Search for the cell housing the specified text and yield its (X, Y) center coordinate. 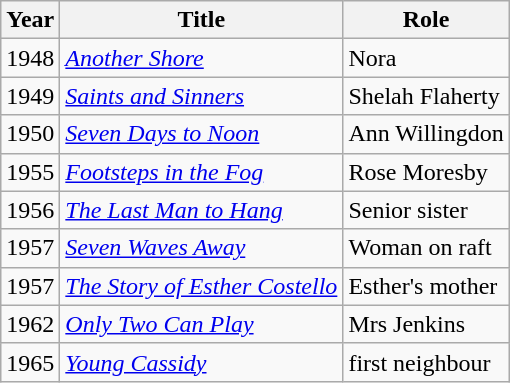
Mrs Jenkins (426, 324)
Esther's mother (426, 286)
Saints and Sinners (202, 96)
1949 (30, 96)
Ann Willingdon (426, 134)
1955 (30, 172)
The Story of Esther Costello (202, 286)
Another Shore (202, 58)
first neighbour (426, 362)
1956 (30, 210)
1948 (30, 58)
Rose Moresby (426, 172)
Shelah Flaherty (426, 96)
1950 (30, 134)
Title (202, 20)
Senior sister (426, 210)
Role (426, 20)
Year (30, 20)
Seven Waves Away (202, 248)
Only Two Can Play (202, 324)
1962 (30, 324)
Woman on raft (426, 248)
Seven Days to Noon (202, 134)
Footsteps in the Fog (202, 172)
Young Cassidy (202, 362)
The Last Man to Hang (202, 210)
1965 (30, 362)
Nora (426, 58)
